Provide the [X, Y] coordinate of the cell's center where the given text is located.  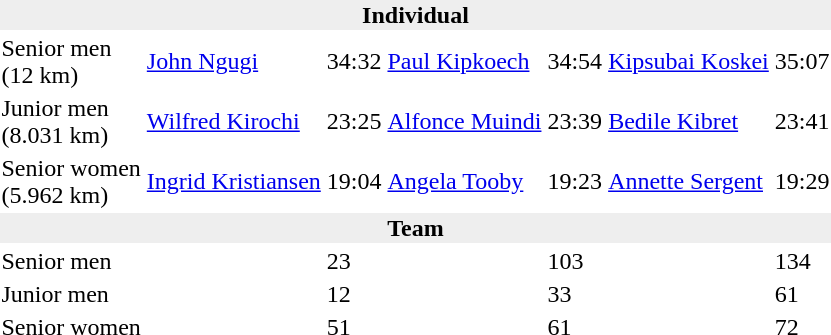
23:25 [354, 122]
Senior women(5.962 km) [71, 182]
35:07 [802, 62]
Ingrid Kristiansen [234, 182]
12 [354, 294]
23:39 [575, 122]
Annette Sergent [689, 182]
34:32 [354, 62]
Kipsubai Koskei [689, 62]
Individual [416, 15]
Bedile Kibret [689, 122]
Junior men [71, 294]
Angela Tooby [464, 182]
103 [575, 261]
33 [575, 294]
19:29 [802, 182]
61 [802, 294]
Paul Kipkoech [464, 62]
34:54 [575, 62]
Senior men [71, 261]
Wilfred Kirochi [234, 122]
Senior men(12 km) [71, 62]
19:04 [354, 182]
John Ngugi [234, 62]
23 [354, 261]
Team [416, 228]
Junior men(8.031 km) [71, 122]
19:23 [575, 182]
134 [802, 261]
23:41 [802, 122]
Alfonce Muindi [464, 122]
